Find where the given text appears and provide that cell's center as [x, y] coordinate. 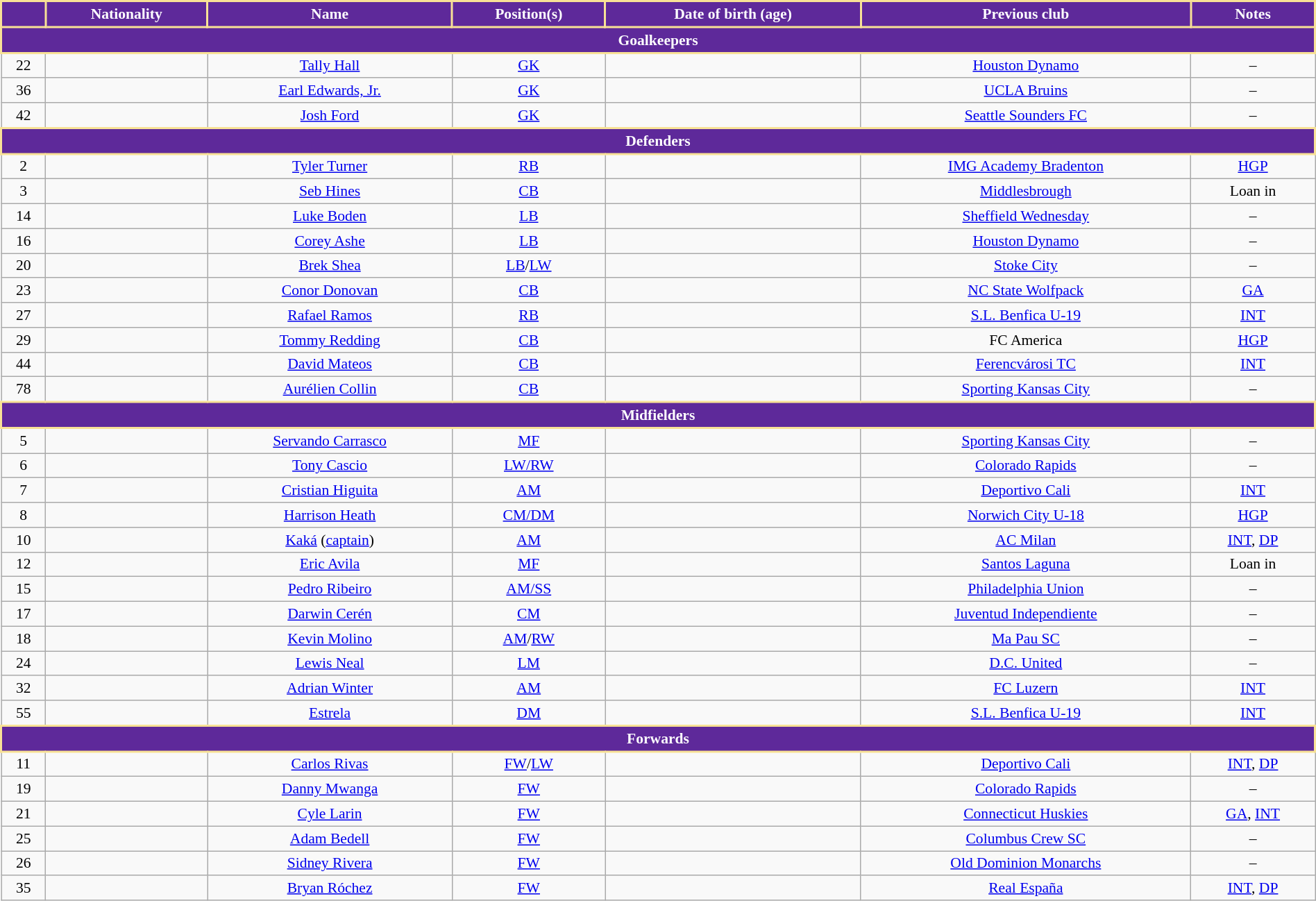
D.C. United [1026, 664]
Seattle Sounders FC [1026, 115]
32 [24, 689]
21 [24, 814]
Sheffield Wednesday [1026, 217]
Luke Boden [330, 217]
Cyle Larin [330, 814]
Earl Edwards, Jr. [330, 91]
Servando Carrasco [330, 441]
UCLA Bruins [1026, 91]
55 [24, 713]
Tally Hall [330, 65]
12 [24, 564]
Santos Laguna [1026, 564]
GA, INT [1254, 814]
FW/LW [529, 764]
Old Dominion Monarchs [1026, 864]
Harrison Heath [330, 515]
42 [24, 115]
Philadelphia Union [1026, 589]
Carlos Rivas [330, 764]
Aurélien Collin [330, 389]
Nationality [126, 14]
Real España [1026, 889]
23 [24, 291]
7 [24, 491]
AC Milan [1026, 540]
44 [24, 364]
Darwin Cerén [330, 614]
LB/LW [529, 266]
Date of birth (age) [733, 14]
24 [24, 664]
Brek Shea [330, 266]
25 [24, 839]
8 [24, 515]
Name [330, 14]
LM [529, 664]
FC America [1026, 340]
Previous club [1026, 14]
Goalkeepers [658, 40]
16 [24, 241]
Josh Ford [330, 115]
Kevin Molino [330, 639]
20 [24, 266]
Adam Bedell [330, 839]
CM [529, 614]
Columbus Crew SC [1026, 839]
Adrian Winter [330, 689]
David Mateos [330, 364]
Norwich City U-18 [1026, 515]
Midfielders [658, 415]
27 [24, 315]
AM/RW [529, 639]
Ferencvárosi TC [1026, 364]
29 [24, 340]
Estrela [330, 713]
Forwards [658, 739]
Lewis Neal [330, 664]
3 [24, 192]
26 [24, 864]
CM/DM [529, 515]
18 [24, 639]
5 [24, 441]
Pedro Ribeiro [330, 589]
LW/RW [529, 466]
22 [24, 65]
Middlesbrough [1026, 192]
Sidney Rivera [330, 864]
19 [24, 789]
Connecticut Huskies [1026, 814]
6 [24, 466]
10 [24, 540]
Seb Hines [330, 192]
GA [1254, 291]
Tony Cascio [330, 466]
17 [24, 614]
Ma Pau SC [1026, 639]
36 [24, 91]
Defenders [658, 142]
NC State Wolfpack [1026, 291]
DM [529, 713]
Conor Donovan [330, 291]
Position(s) [529, 14]
Kaká (captain) [330, 540]
Bryan Róchez [330, 889]
11 [24, 764]
78 [24, 389]
Corey Ashe [330, 241]
14 [24, 217]
FC Luzern [1026, 689]
35 [24, 889]
15 [24, 589]
Notes [1254, 14]
Rafael Ramos [330, 315]
Tommy Redding [330, 340]
Cristian Higuita [330, 491]
Eric Avila [330, 564]
Tyler Turner [330, 167]
Juventud Independiente [1026, 614]
Danny Mwanga [330, 789]
IMG Academy Bradenton [1026, 167]
Stoke City [1026, 266]
AM/SS [529, 589]
2 [24, 167]
